Return the (X, Y) coordinate for the center point of the cell that contains the specified text.  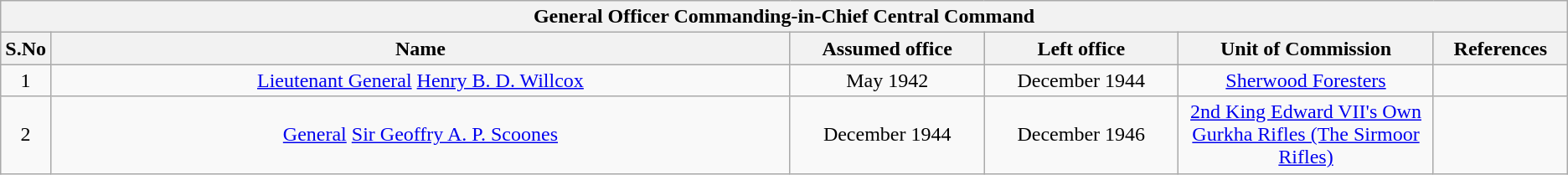
Name (420, 49)
General Officer Commanding-in-Chief Central Command (784, 17)
2nd King Edward VII's Own Gurkha Rifles (The Sirmoor Rifles) (1307, 135)
Lieutenant General Henry B. D. Willcox (420, 80)
References (1500, 49)
2 (26, 135)
Sherwood Foresters (1307, 80)
Left office (1081, 49)
Unit of Commission (1307, 49)
May 1942 (887, 80)
December 1946 (1081, 135)
1 (26, 80)
S.No (26, 49)
Assumed office (887, 49)
General Sir Geoffry A. P. Scoones (420, 135)
